Extract the (x, y) coordinate from the center of the cell holding the provided text.  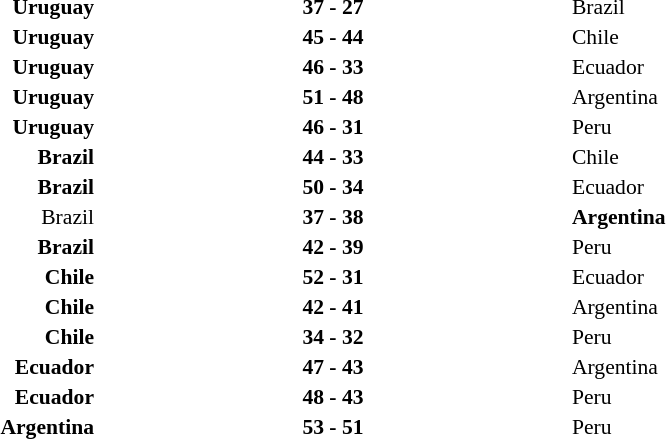
51 - 48 (333, 97)
45 - 44 (333, 37)
46 - 33 (333, 67)
48 - 43 (333, 397)
47 - 43 (333, 367)
44 - 33 (333, 157)
37 - 38 (333, 217)
52 - 31 (333, 277)
46 - 31 (333, 127)
50 - 34 (333, 187)
42 - 39 (333, 247)
34 - 32 (333, 337)
42 - 41 (333, 307)
